Detect which cell encompasses the target text, then output its [X, Y] center coordinate. 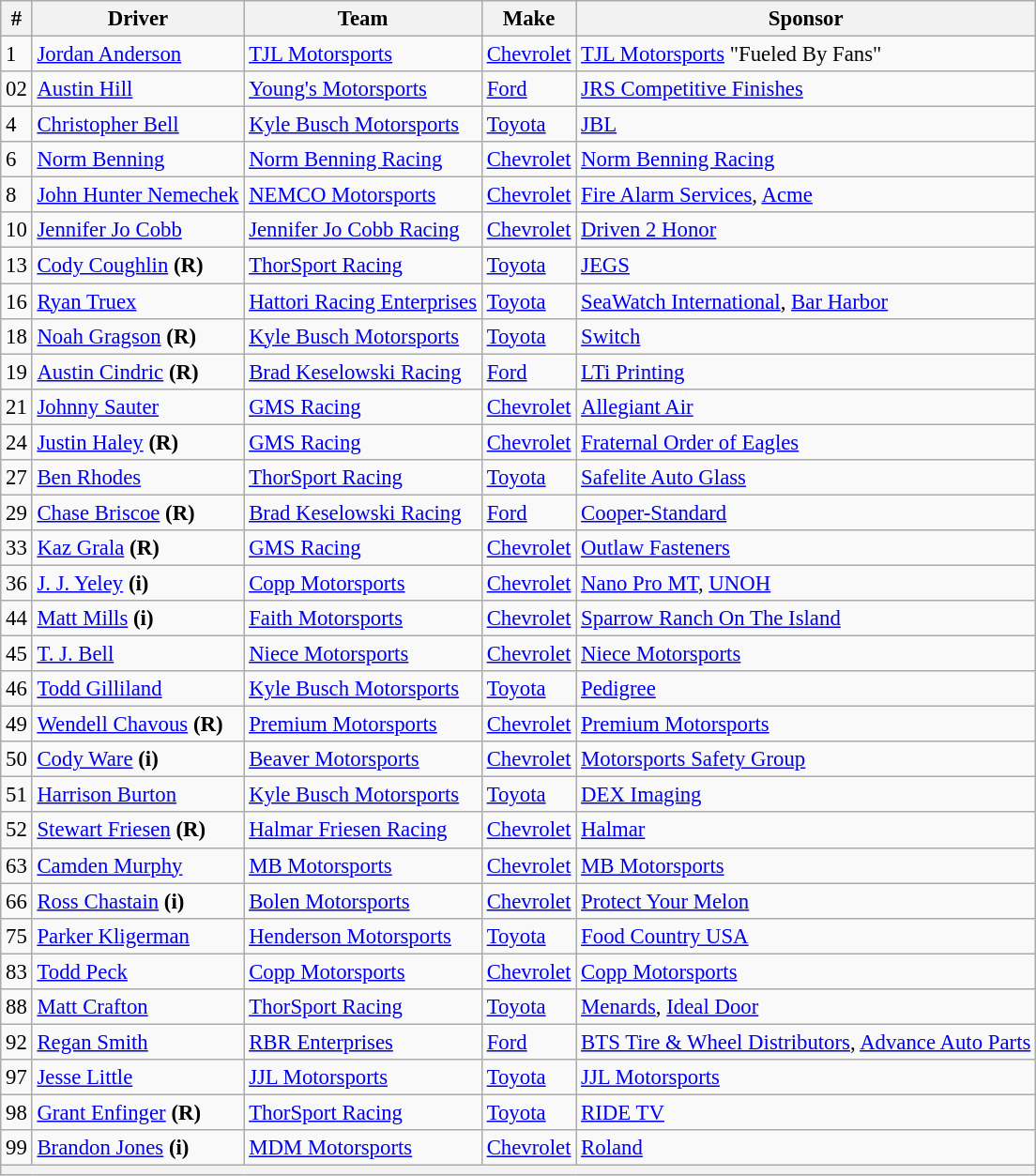
Matt Crafton [138, 1007]
Harrison Burton [138, 795]
JEGS [806, 266]
Protect Your Melon [806, 901]
TJL Motorsports [363, 54]
45 [17, 654]
Grant Enfinger (R) [138, 1112]
Food Country USA [806, 936]
Menards, Ideal Door [806, 1007]
24 [17, 442]
Noah Gragson (R) [138, 336]
Parker Kligerman [138, 936]
Ryan Truex [138, 301]
Pedigree [806, 689]
Todd Peck [138, 971]
66 [17, 901]
Make [528, 19]
Austin Hill [138, 89]
RBR Enterprises [363, 1042]
Fire Alarm Services, Acme [806, 195]
Roland [806, 1148]
Brandon Jones (i) [138, 1148]
Bolen Motorsports [363, 901]
Todd Gilliland [138, 689]
SeaWatch International, Bar Harbor [806, 301]
92 [17, 1042]
DEX Imaging [806, 795]
Christopher Bell [138, 125]
Norm Benning [138, 160]
16 [17, 301]
Faith Motorsports [363, 619]
Sparrow Ranch On The Island [806, 619]
99 [17, 1148]
49 [17, 725]
J. J. Yeley (i) [138, 583]
98 [17, 1112]
Henderson Motorsports [363, 936]
Austin Cindric (R) [138, 372]
Halmar Friesen Racing [363, 831]
19 [17, 372]
6 [17, 160]
Beaver Motorsports [363, 759]
Jennifer Jo Cobb [138, 230]
75 [17, 936]
1 [17, 54]
44 [17, 619]
Cody Coughlin (R) [138, 266]
Outlaw Fasteners [806, 548]
83 [17, 971]
LTi Printing [806, 372]
TJL Motorsports "Fueled By Fans" [806, 54]
Hattori Racing Enterprises [363, 301]
JBL [806, 125]
10 [17, 230]
RIDE TV [806, 1112]
Stewart Friesen (R) [138, 831]
Matt Mills (i) [138, 619]
Jesse Little [138, 1077]
BTS Tire & Wheel Distributors, Advance Auto Parts [806, 1042]
63 [17, 865]
Fraternal Order of Eagles [806, 442]
Sponsor [806, 19]
Jordan Anderson [138, 54]
51 [17, 795]
Driver [138, 19]
4 [17, 125]
Justin Haley (R) [138, 442]
27 [17, 478]
13 [17, 266]
John Hunter Nemechek [138, 195]
Switch [806, 336]
Allegiant Air [806, 406]
Johnny Sauter [138, 406]
Cooper-Standard [806, 512]
Safelite Auto Glass [806, 478]
Ben Rhodes [138, 478]
Halmar [806, 831]
Team [363, 19]
Motorsports Safety Group [806, 759]
Ross Chastain (i) [138, 901]
52 [17, 831]
46 [17, 689]
MDM Motorsports [363, 1148]
Young's Motorsports [363, 89]
33 [17, 548]
Camden Murphy [138, 865]
18 [17, 336]
29 [17, 512]
88 [17, 1007]
Wendell Chavous (R) [138, 725]
36 [17, 583]
# [17, 19]
Driven 2 Honor [806, 230]
Jennifer Jo Cobb Racing [363, 230]
Kaz Grala (R) [138, 548]
97 [17, 1077]
Chase Briscoe (R) [138, 512]
02 [17, 89]
JRS Competitive Finishes [806, 89]
8 [17, 195]
NEMCO Motorsports [363, 195]
Nano Pro MT, UNOH [806, 583]
Regan Smith [138, 1042]
50 [17, 759]
21 [17, 406]
Cody Ware (i) [138, 759]
T. J. Bell [138, 654]
